Return the (x, y) coordinate for the center point of the cell that contains the specified text.  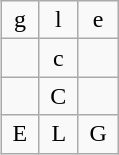
E (20, 134)
e (98, 20)
c (58, 58)
l (58, 20)
G (98, 134)
C (58, 96)
L (58, 134)
g (20, 20)
